Scan for the cell matching the given text and deliver its [X, Y] coordinate at center. 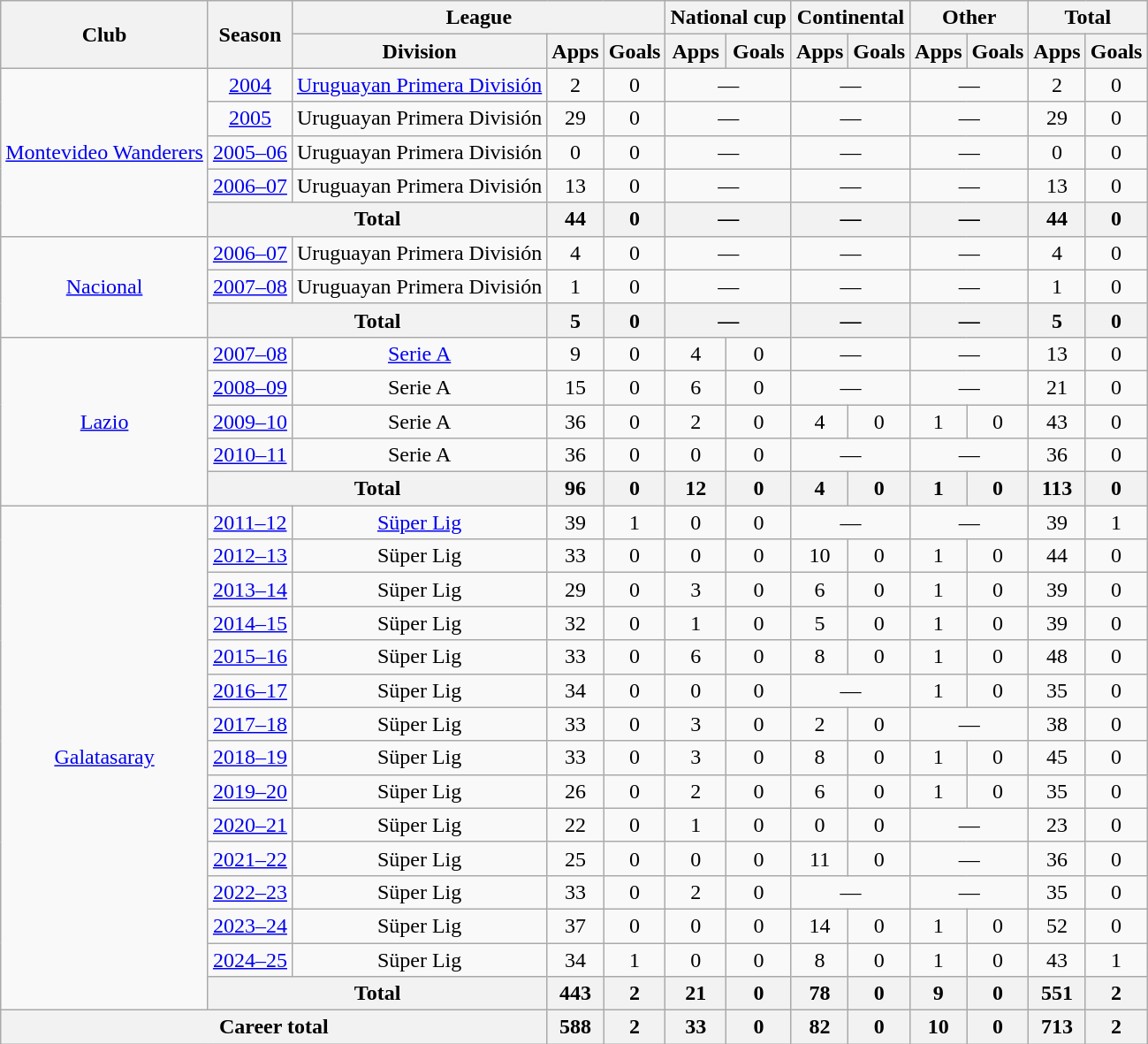
Club [104, 34]
2004 [249, 85]
2020–21 [249, 825]
23 [1057, 825]
14 [819, 926]
2021–22 [249, 858]
11 [819, 858]
82 [819, 1027]
52 [1057, 926]
48 [1057, 657]
Career total [274, 1027]
2018–19 [249, 758]
22 [575, 825]
78 [819, 994]
2019–20 [249, 791]
26 [575, 791]
Montevideo Wanderers [104, 152]
2005–06 [249, 152]
2008–09 [249, 387]
2015–16 [249, 657]
37 [575, 926]
38 [1057, 724]
113 [1057, 489]
Season [249, 34]
443 [575, 994]
551 [1057, 994]
2024–25 [249, 959]
National cup [728, 18]
Division [419, 51]
96 [575, 489]
2009–10 [249, 422]
25 [575, 858]
713 [1057, 1027]
32 [575, 623]
2022–23 [249, 892]
Nacional [104, 286]
2012–13 [249, 556]
2010–11 [249, 455]
45 [1057, 758]
2016–17 [249, 690]
League [479, 18]
Lazio [104, 421]
2023–24 [249, 926]
15 [575, 387]
Other [969, 18]
2011–12 [249, 522]
12 [696, 489]
Continental [850, 18]
2005 [249, 118]
2013–14 [249, 590]
2014–15 [249, 623]
588 [575, 1027]
2017–18 [249, 724]
Galatasaray [104, 758]
